Locate the cell with the specified text and output its (x, y) center coordinate. 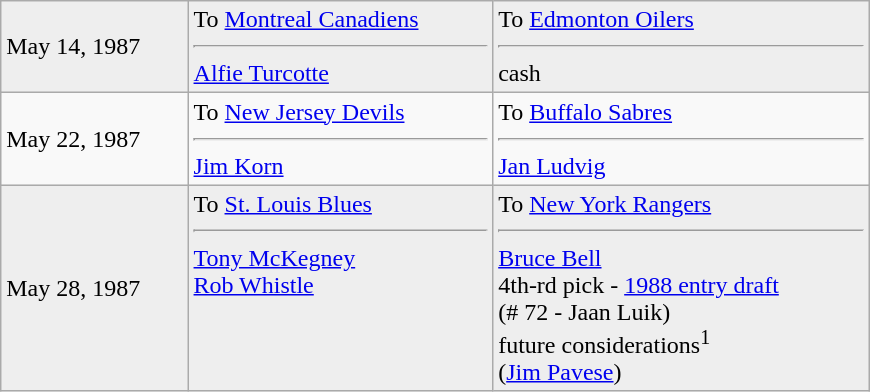
May 28, 1987 (94, 288)
May 14, 1987 (94, 47)
To Buffalo SabresJan Ludvig (682, 139)
To New Jersey DevilsJim Korn (340, 139)
May 22, 1987 (94, 139)
To New York RangersBruce Bell4th-rd pick - 1988 entry draft(# 72 - Jaan Luik)future considerations1(Jim Pavese) (682, 288)
To Montreal CanadiensAlfie Turcotte (340, 47)
To St. Louis BluesTony McKegneyRob Whistle (340, 288)
To Edmonton Oilerscash (682, 47)
